Return (x, y) of the center of cell containing provided text 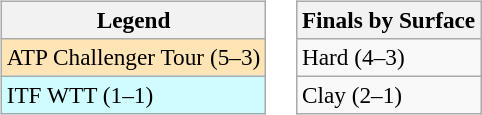
Legend (133, 20)
ATP Challenger Tour (5–3) (133, 57)
Clay (2–1) (389, 95)
Finals by Surface (389, 20)
Hard (4–3) (389, 57)
ITF WTT (1–1) (133, 95)
